From the cell containing the given text, extract its center point as [x, y] coordinate. 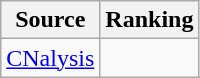
CNalysis [50, 58]
Ranking [150, 20]
Source [50, 20]
